Extract the (X, Y) coordinate from the center of the cell holding the provided text.  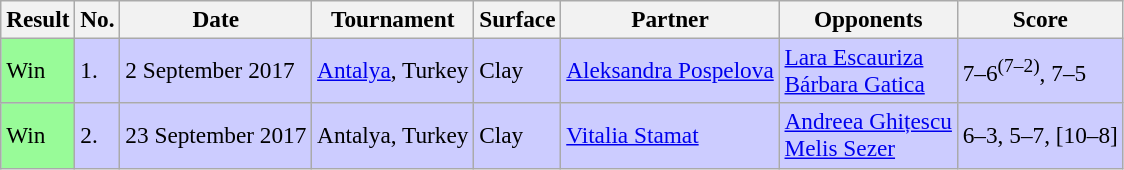
6–3, 5–7, [10–8] (1040, 136)
23 September 2017 (216, 136)
2. (98, 136)
2 September 2017 (216, 70)
Tournament (393, 19)
Opponents (868, 19)
Vitalia Stamat (670, 136)
Score (1040, 19)
Partner (670, 19)
No. (98, 19)
Andreea Ghițescu Melis Sezer (868, 136)
Surface (518, 19)
Date (216, 19)
Result (38, 19)
Aleksandra Pospelova (670, 70)
7–6(7–2), 7–5 (1040, 70)
1. (98, 70)
Lara Escauriza Bárbara Gatica (868, 70)
